Extract the [X, Y] coordinate from the center of the cell holding the provided text.  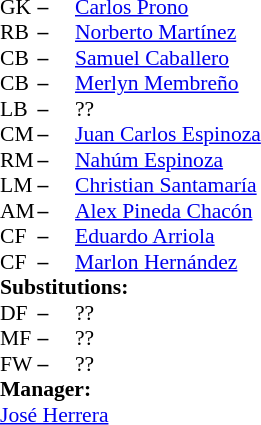
Samuel Caballero [168, 58]
Christian Santamaría [168, 185]
RB [19, 33]
CM [19, 135]
LB [19, 109]
RM [19, 160]
DF [19, 313]
FW [19, 364]
Alex Pineda Chacón [168, 211]
AM [19, 211]
Manager: [130, 389]
Norberto Martínez [168, 33]
Eduardo Arriola [168, 237]
MF [19, 339]
Nahúm Espinoza [168, 160]
LM [19, 185]
Juan Carlos Espinoza [168, 135]
Marlon Hernández [168, 262]
Merlyn Membreño [168, 83]
Substitutions: [130, 287]
